Output the (x, y) coordinate of the center of the cell containing the given text.  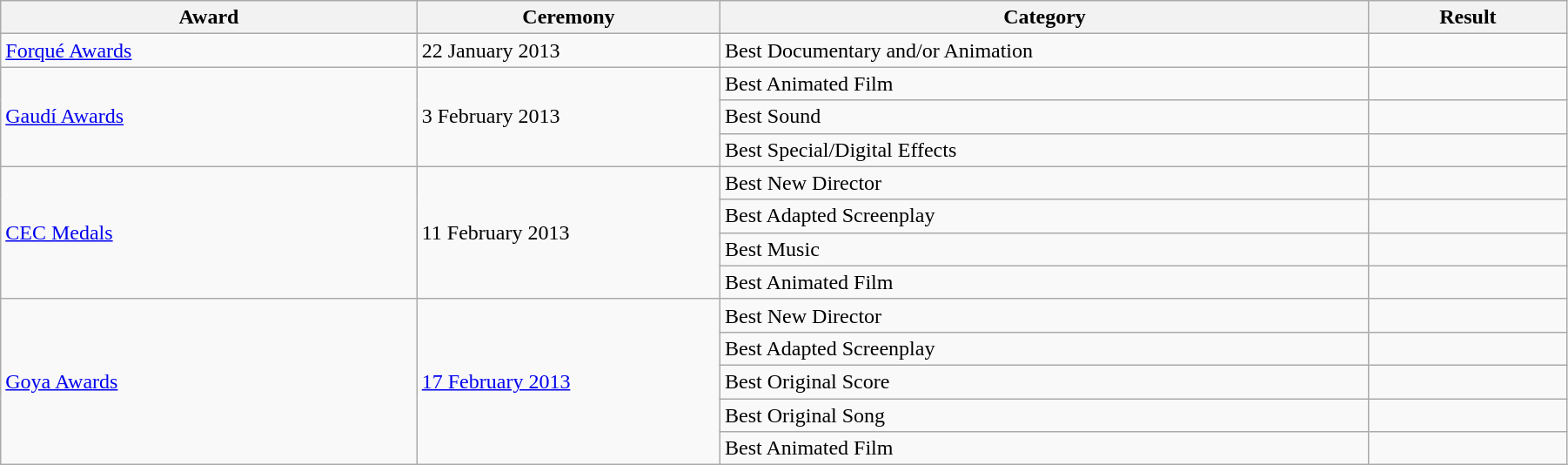
CEC Medals (209, 232)
Best Documentary and/or Animation (1045, 51)
Best Original Song (1045, 415)
Award (209, 17)
Gaudí Awards (209, 117)
Best Original Score (1045, 381)
17 February 2013 (568, 381)
Category (1045, 17)
Goya Awards (209, 381)
Best Special/Digital Effects (1045, 150)
11 February 2013 (568, 232)
3 February 2013 (568, 117)
Best Music (1045, 249)
22 January 2013 (568, 51)
Best Sound (1045, 117)
Forqué Awards (209, 51)
Result (1467, 17)
Ceremony (568, 17)
